Provide the (X, Y) coordinate of the cell's center where the given text is located.  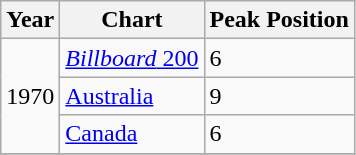
Billboard 200 (132, 58)
9 (279, 96)
Australia (132, 96)
Canada (132, 134)
Peak Position (279, 20)
Year (30, 20)
1970 (30, 96)
Chart (132, 20)
